Provide the (X, Y) coordinate of the cell's center where the given text is located.  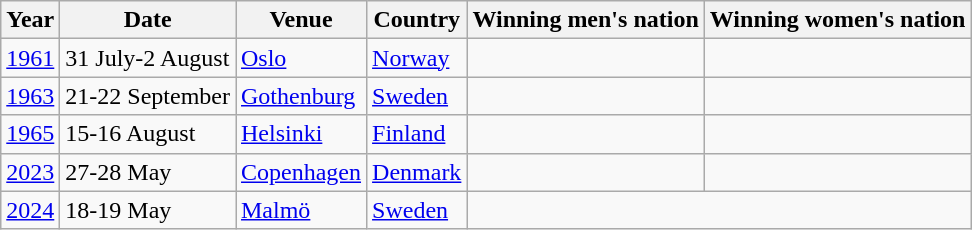
Norway (417, 58)
Gothenburg (302, 96)
Malmö (302, 210)
Copenhagen (302, 172)
2023 (30, 172)
15-16 August (148, 134)
Winning women's nation (838, 20)
Winning men's nation (586, 20)
Helsinki (302, 134)
21-22 September (148, 96)
31 July-2 August (148, 58)
Year (30, 20)
27-28 May (148, 172)
1965 (30, 134)
Country (417, 20)
Venue (302, 20)
2024 (30, 210)
Oslo (302, 58)
Denmark (417, 172)
1963 (30, 96)
18-19 May (148, 210)
Finland (417, 134)
1961 (30, 58)
Date (148, 20)
